Extract the (x, y) coordinate from the center of the cell holding the provided text.  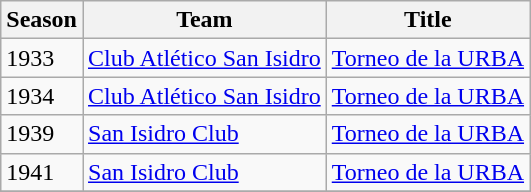
1934 (42, 96)
1939 (42, 134)
1941 (42, 172)
Season (42, 20)
Team (204, 20)
Title (428, 20)
1933 (42, 58)
